Provide the (X, Y) coordinate of the cell's center where the given text is located.  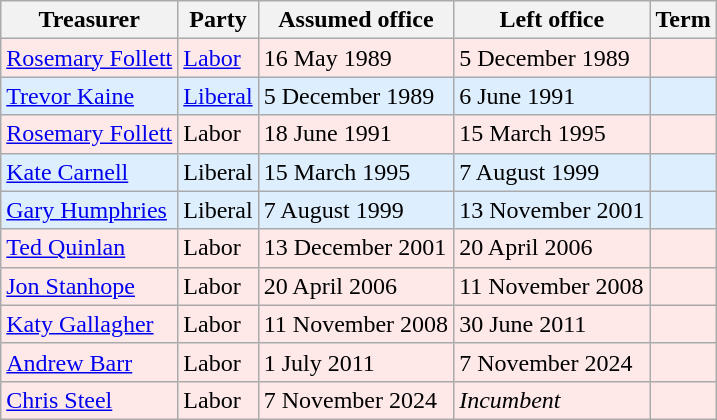
Jon Stanhope (90, 286)
Kate Carnell (90, 172)
Incumbent (552, 400)
Gary Humphries (90, 210)
6 June 1991 (552, 96)
18 June 1991 (356, 134)
Term (683, 20)
1 July 2011 (356, 362)
Chris Steel (90, 400)
Katy Gallagher (90, 324)
Treasurer (90, 20)
Andrew Barr (90, 362)
Assumed office (356, 20)
13 December 2001 (356, 248)
Ted Quinlan (90, 248)
Left office (552, 20)
Party (218, 20)
16 May 1989 (356, 58)
30 June 2011 (552, 324)
13 November 2001 (552, 210)
Trevor Kaine (90, 96)
